Scan for the cell matching the given text and deliver its [x, y] coordinate at center. 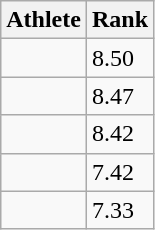
8.50 [120, 58]
Rank [120, 20]
Athlete [44, 20]
8.47 [120, 96]
8.42 [120, 134]
7.33 [120, 210]
7.42 [120, 172]
